From the cell containing the given text, extract its center point as (x, y) coordinate. 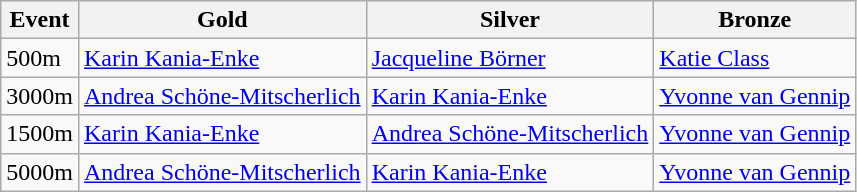
Gold (222, 20)
Jacqueline Börner (510, 58)
Katie Class (755, 58)
Event (40, 20)
5000m (40, 172)
500m (40, 58)
1500m (40, 134)
Silver (510, 20)
Bronze (755, 20)
3000m (40, 96)
